Output the (X, Y) coordinate of the center of the cell containing the given text.  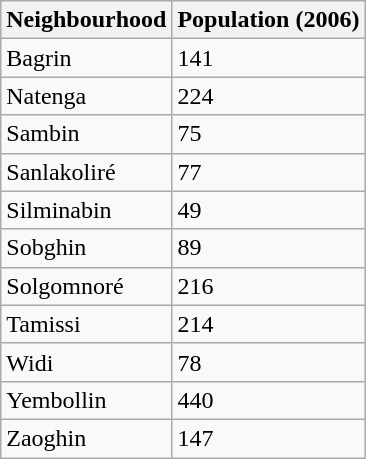
Sanlakoliré (86, 172)
440 (268, 400)
224 (268, 96)
Natenga (86, 96)
Silminabin (86, 210)
Tamissi (86, 324)
78 (268, 362)
Widi (86, 362)
89 (268, 248)
216 (268, 286)
Yembollin (86, 400)
147 (268, 438)
214 (268, 324)
Sambin (86, 134)
141 (268, 58)
Solgomnoré (86, 286)
Zaoghin (86, 438)
49 (268, 210)
75 (268, 134)
Sobghin (86, 248)
Neighbourhood (86, 20)
Population (2006) (268, 20)
Bagrin (86, 58)
77 (268, 172)
